Find where the given text appears and provide that cell's center as [x, y] coordinate. 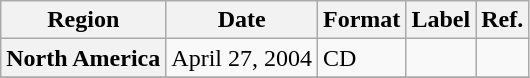
Region [84, 20]
Label [441, 20]
CD [362, 58]
Format [362, 20]
Date [242, 20]
April 27, 2004 [242, 58]
Ref. [502, 20]
North America [84, 58]
